Extract the (X, Y) coordinate from the center of the cell holding the provided text.  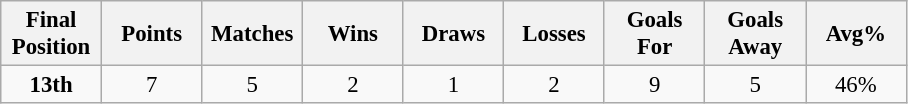
Losses (554, 34)
1 (454, 85)
Matches (252, 34)
Avg% (856, 34)
13th (52, 85)
9 (654, 85)
Final Position (52, 34)
7 (152, 85)
Draws (454, 34)
Goals For (654, 34)
Wins (354, 34)
46% (856, 85)
Points (152, 34)
Goals Away (756, 34)
